Capture the cell that displays the provided text and extract its [x, y] central coordinate. 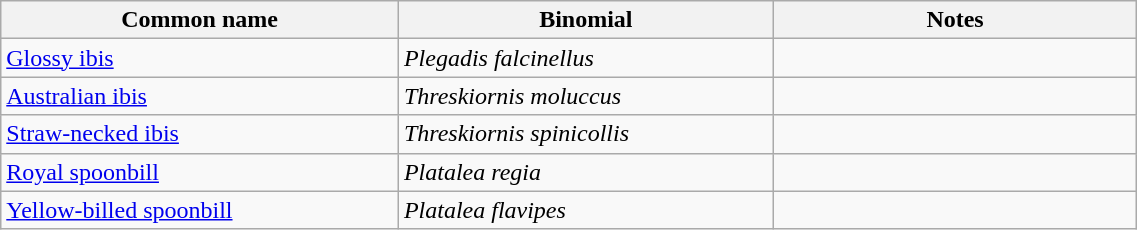
Binomial [586, 20]
Glossy ibis [200, 58]
Yellow-billed spoonbill [200, 210]
Notes [955, 20]
Royal spoonbill [200, 172]
Australian ibis [200, 96]
Platalea regia [586, 172]
Platalea flavipes [586, 210]
Plegadis falcinellus [586, 58]
Threskiornis spinicollis [586, 134]
Common name [200, 20]
Straw-necked ibis [200, 134]
Threskiornis moluccus [586, 96]
